Identify which cell holds the provided text, then report its [X, Y] central coordinate. 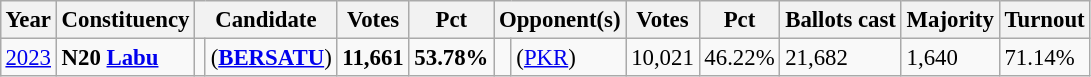
2023 [28, 57]
Constituency [125, 20]
Ballots cast [840, 20]
Opponent(s) [560, 20]
53.78% [452, 57]
Turnout [1044, 20]
1,640 [950, 57]
N20 Labu [125, 57]
46.22% [740, 57]
21,682 [840, 57]
Candidate [266, 20]
10,021 [662, 57]
71.14% [1044, 57]
Year [28, 20]
11,661 [373, 57]
(PKR) [568, 57]
(BERSATU) [271, 57]
Majority [950, 20]
